Output the (x, y) coordinate of the center of the cell containing the given text.  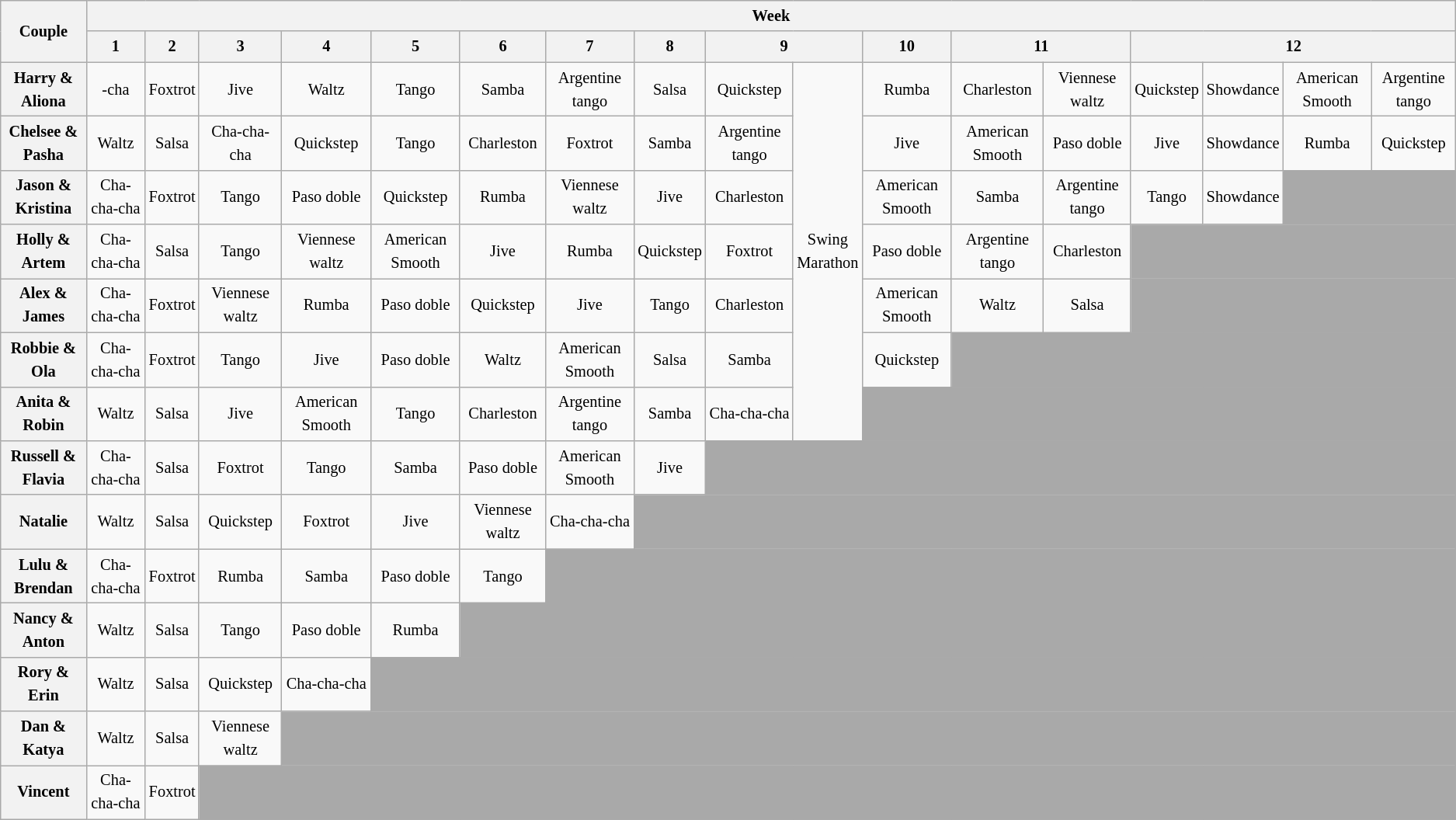
Lulu & Brendan (43, 576)
Harry & Aliona (43, 89)
8 (669, 47)
5 (416, 47)
Robbie & Ola (43, 360)
Jason & Kristina (43, 197)
10 (907, 47)
7 (590, 47)
11 (1041, 47)
1 (116, 47)
Anita & Robin (43, 414)
Natalie (43, 522)
Chelsee & Pasha (43, 143)
Rory & Erin (43, 684)
2 (172, 47)
Alex & James (43, 305)
Vincent (43, 792)
Dan & Katya (43, 738)
SwingMarathon (828, 252)
Couple (43, 31)
6 (502, 47)
-cha (116, 89)
9 (784, 47)
Nancy & Anton (43, 630)
4 (326, 47)
Holly & Artem (43, 252)
3 (240, 47)
Russell & Flavia (43, 467)
12 (1293, 47)
Week (771, 16)
